From the cell containing the given text, extract its center point as (x, y) coordinate. 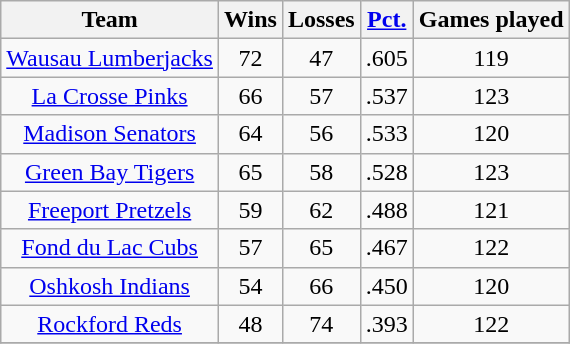
.488 (386, 210)
Losses (321, 20)
62 (321, 210)
Games played (491, 20)
.537 (386, 96)
.528 (386, 172)
.605 (386, 58)
.393 (386, 324)
72 (250, 58)
119 (491, 58)
Freeport Pretzels (110, 210)
Rockford Reds (110, 324)
Green Bay Tigers (110, 172)
58 (321, 172)
64 (250, 134)
La Crosse Pinks (110, 96)
59 (250, 210)
Team (110, 20)
Wausau Lumberjacks (110, 58)
Madison Senators (110, 134)
.467 (386, 248)
48 (250, 324)
Wins (250, 20)
56 (321, 134)
Oshkosh Indians (110, 286)
54 (250, 286)
47 (321, 58)
.450 (386, 286)
Pct. (386, 20)
.533 (386, 134)
Fond du Lac Cubs (110, 248)
74 (321, 324)
121 (491, 210)
